From the cell containing the given text, extract its center point as (x, y) coordinate. 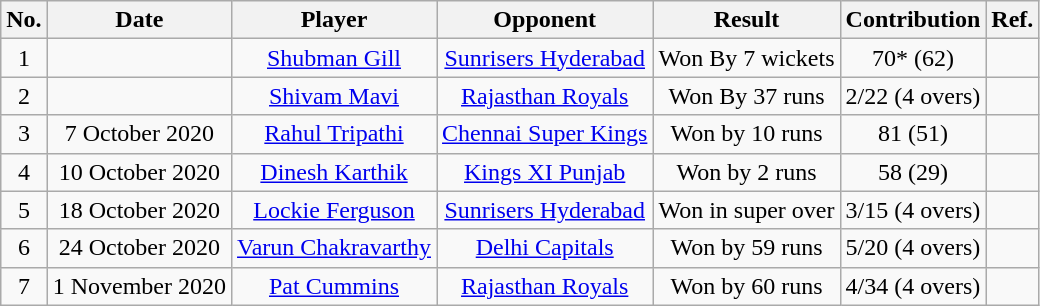
Rahul Tripathi (334, 134)
Player (334, 20)
4/34 (4 overs) (913, 286)
Contribution (913, 20)
Lockie Ferguson (334, 210)
Won By 37 runs (746, 96)
7 (24, 286)
Delhi Capitals (545, 248)
Won by 2 runs (746, 172)
Chennai Super Kings (545, 134)
Varun Chakravarthy (334, 248)
18 October 2020 (139, 210)
2 (24, 96)
Result (746, 20)
2/22 (4 overs) (913, 96)
Won by 59 runs (746, 248)
5 (24, 210)
3 (24, 134)
5/20 (4 overs) (913, 248)
24 October 2020 (139, 248)
70* (62) (913, 58)
3/15 (4 overs) (913, 210)
Won by 60 runs (746, 286)
Shivam Mavi (334, 96)
No. (24, 20)
Won in super over (746, 210)
81 (51) (913, 134)
Won By 7 wickets (746, 58)
Pat Cummins (334, 286)
Date (139, 20)
Shubman Gill (334, 58)
4 (24, 172)
6 (24, 248)
1 (24, 58)
7 October 2020 (139, 134)
10 October 2020 (139, 172)
58 (29) (913, 172)
1 November 2020 (139, 286)
Ref. (1012, 20)
Kings XI Punjab (545, 172)
Opponent (545, 20)
Won by 10 runs (746, 134)
Dinesh Karthik (334, 172)
